For the text-containing cell, return its midpoint in [X, Y] coordinate format. 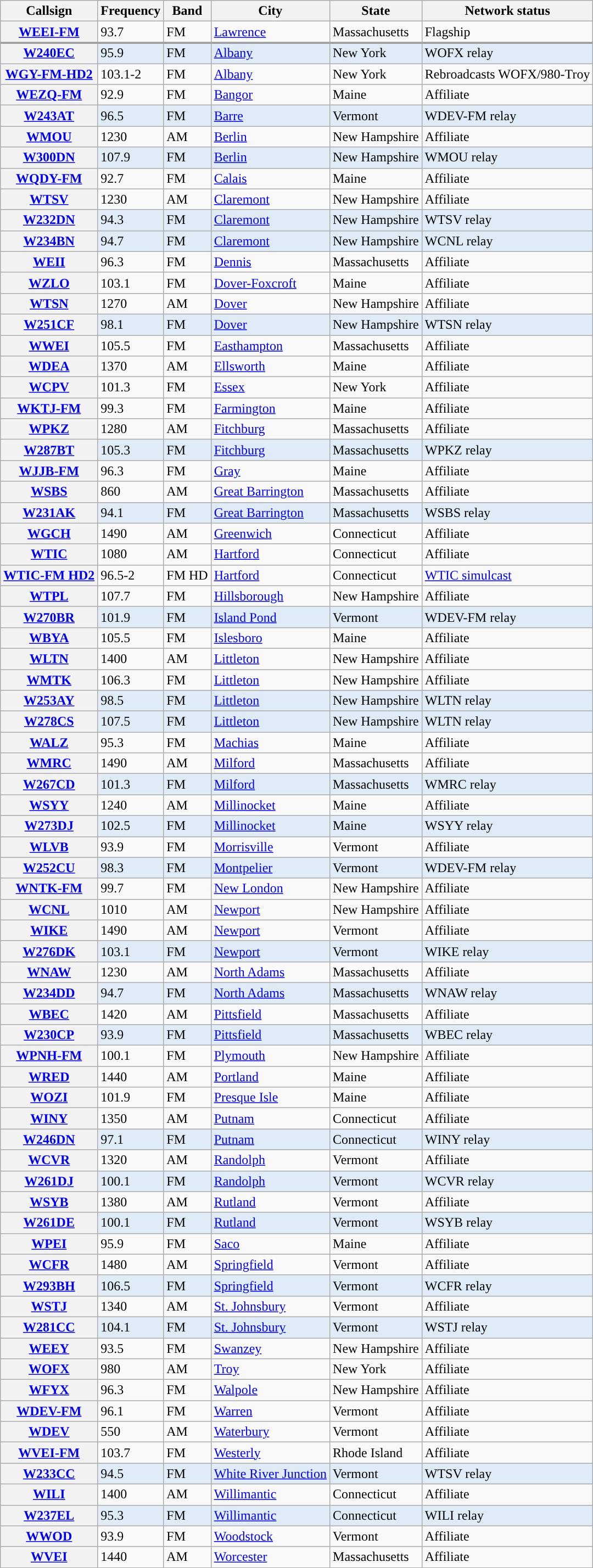
Essex [270, 387]
Saco [270, 1244]
W281CC [49, 1327]
WNAW relay [507, 993]
Callsign [49, 11]
WGY-FM-HD2 [49, 74]
Machias [270, 743]
WLTN [49, 659]
1380 [131, 1202]
WCFR [49, 1264]
WQDY-FM [49, 178]
WZLO [49, 283]
92.7 [131, 178]
W243AT [49, 116]
Hillsborough [270, 596]
WDEV-FM [49, 1411]
WCNL [49, 909]
WPKZ relay [507, 450]
WTIC-FM HD2 [49, 575]
WTIC simulcast [507, 575]
WPKZ [49, 429]
93.5 [131, 1348]
WIKE relay [507, 951]
98.3 [131, 868]
99.7 [131, 889]
W278CS [49, 722]
WALZ [49, 743]
Plymouth [270, 1056]
Bangor [270, 95]
92.9 [131, 95]
WWOD [49, 1536]
WSTJ relay [507, 1327]
W300DN [49, 158]
WILI relay [507, 1515]
WSYB [49, 1202]
WBEC relay [507, 1035]
WOFX [49, 1369]
WEZQ-FM [49, 95]
98.5 [131, 701]
WMTK [49, 680]
W232DN [49, 220]
WCPV [49, 387]
Flagship [507, 32]
96.5-2 [131, 575]
Montpelier [270, 868]
WBYA [49, 638]
W234BN [49, 241]
Worcester [270, 1557]
W240EC [49, 53]
Easthampton [270, 345]
93.7 [131, 32]
103.1-2 [131, 74]
WPNH-FM [49, 1056]
WCVR [49, 1160]
Waterbury [270, 1432]
Rebroadcasts WOFX/980-Troy [507, 74]
Ellsworth [270, 367]
Dennis [270, 262]
94.3 [131, 220]
WFYX [49, 1390]
WMRC [49, 763]
WCVR relay [507, 1181]
W267CD [49, 784]
107.7 [131, 596]
W261DE [49, 1223]
99.3 [131, 408]
Troy [270, 1369]
WDEA [49, 367]
W237EL [49, 1515]
WIKE [49, 930]
Dover-Foxcroft [270, 283]
102.5 [131, 826]
WVEI-FM [49, 1453]
103.7 [131, 1453]
W230CP [49, 1035]
W233CC [49, 1474]
WKTJ-FM [49, 408]
WTSN [49, 304]
1370 [131, 367]
104.1 [131, 1327]
FM HD [187, 575]
Network status [507, 11]
WDEV [49, 1432]
WBEC [49, 1014]
Portland [270, 1077]
WTSV [49, 199]
W261DJ [49, 1181]
WRED [49, 1077]
WOZI [49, 1098]
W253AY [49, 701]
WTSN relay [507, 324]
97.1 [131, 1139]
106.5 [131, 1285]
WSYB relay [507, 1223]
1350 [131, 1119]
WILI [49, 1494]
Warren [270, 1411]
106.3 [131, 680]
W276DK [49, 951]
WINY [49, 1119]
Swanzey [270, 1348]
1320 [131, 1160]
1420 [131, 1014]
WVEI [49, 1557]
WEEI-FM [49, 32]
WTPL [49, 596]
Woodstock [270, 1536]
WJJB-FM [49, 471]
Band [187, 11]
WSYY relay [507, 826]
96.1 [131, 1411]
Frequency [131, 11]
Barre [270, 116]
WSBS [49, 492]
107.9 [131, 158]
WMOU [49, 137]
WSBS relay [507, 513]
94.5 [131, 1474]
WPEI [49, 1244]
Westerly [270, 1453]
1340 [131, 1306]
Gray [270, 471]
980 [131, 1369]
550 [131, 1432]
White River Junction [270, 1474]
WEEY [49, 1348]
1280 [131, 429]
City [270, 11]
WCNL relay [507, 241]
WNTK-FM [49, 889]
WMRC relay [507, 784]
Lawrence [270, 32]
W293BH [49, 1285]
Island Pond [270, 617]
Calais [270, 178]
98.1 [131, 324]
WMOU relay [507, 158]
1270 [131, 304]
WTIC [49, 554]
State [376, 11]
W270BR [49, 617]
W287BT [49, 450]
WWEI [49, 345]
WLVB [49, 847]
W273DJ [49, 826]
Morrisville [270, 847]
W252CU [49, 868]
WOFX relay [507, 53]
1240 [131, 805]
860 [131, 492]
W246DN [49, 1139]
Farmington [270, 408]
Presque Isle [270, 1098]
105.3 [131, 450]
WNAW [49, 972]
New London [270, 889]
WINY relay [507, 1139]
Walpole [270, 1390]
1010 [131, 909]
1480 [131, 1264]
107.5 [131, 722]
Rhode Island [376, 1453]
Greenwich [270, 533]
WSTJ [49, 1306]
WEII [49, 262]
W231AK [49, 513]
W234DD [49, 993]
1080 [131, 554]
Islesboro [270, 638]
W251CF [49, 324]
94.1 [131, 513]
WSYY [49, 805]
WGCH [49, 533]
96.5 [131, 116]
WCFR relay [507, 1285]
